Detect which cell encompasses the target text, then output its (x, y) center coordinate. 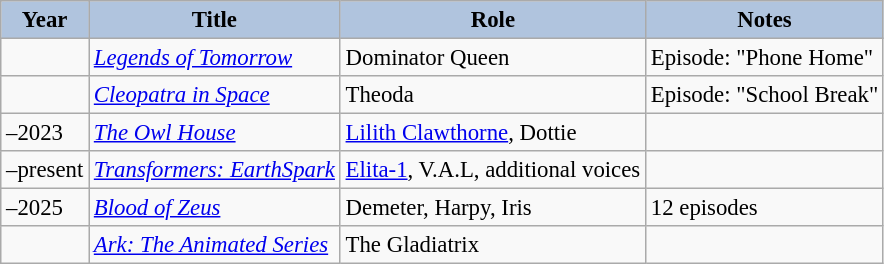
Notes (764, 20)
Theoda (492, 95)
Title (215, 20)
Lilith Clawthorne, Dottie (492, 133)
Ark: The Animated Series (215, 245)
Elita-1, V.A.L, additional voices (492, 170)
Role (492, 20)
Legends of Tomorrow (215, 58)
12 episodes (764, 208)
–2025 (45, 208)
–2023 (45, 133)
Cleopatra in Space (215, 95)
Year (45, 20)
The Owl House (215, 133)
Blood of Zeus (215, 208)
Dominator Queen (492, 58)
Demeter, Harpy, Iris (492, 208)
Episode: "School Break" (764, 95)
–present (45, 170)
The Gladiatrix (492, 245)
Transformers: EarthSpark (215, 170)
Episode: "Phone Home" (764, 58)
